Output the [X, Y] coordinate of the center of the cell containing the given text.  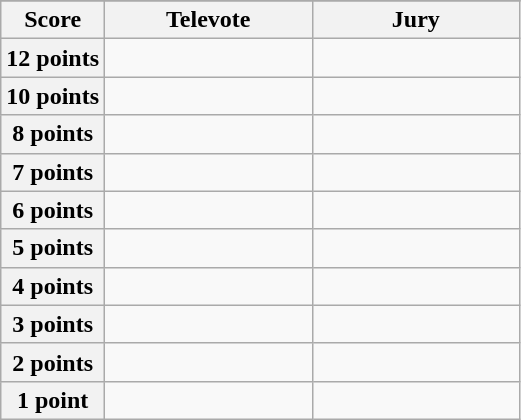
6 points [53, 210]
1 point [53, 400]
2 points [53, 362]
4 points [53, 286]
8 points [53, 134]
3 points [53, 324]
10 points [53, 96]
Score [53, 20]
7 points [53, 172]
5 points [53, 248]
Televote [209, 20]
12 points [53, 58]
Jury [416, 20]
